Extract the [X, Y] coordinate from the center of the cell holding the provided text.  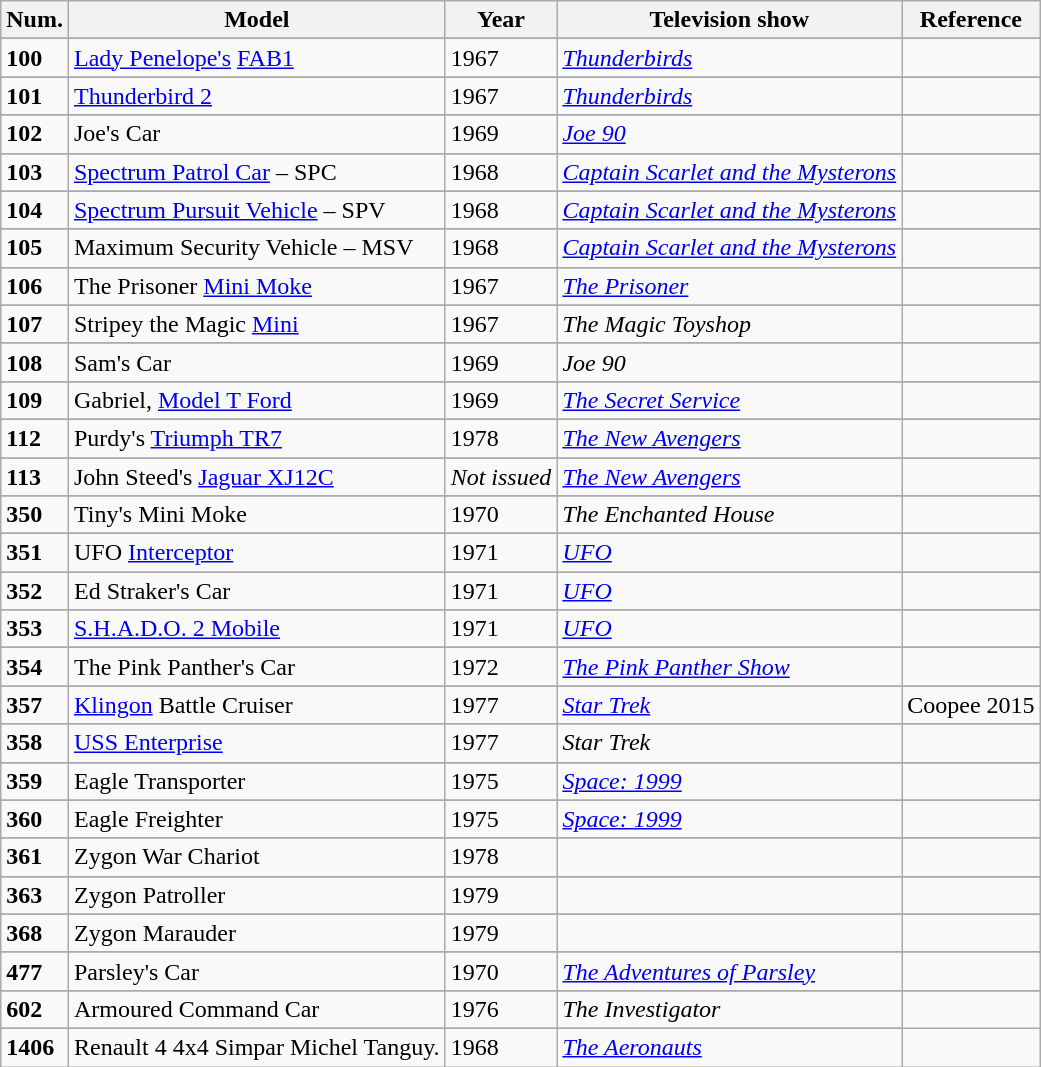
354 [35, 667]
106 [35, 286]
Zygon Patroller [256, 895]
The Prisoner [730, 286]
Ed Straker's Car [256, 591]
Stripey the Magic Mini [256, 324]
102 [35, 134]
UFO Interceptor [256, 553]
Sam's Car [256, 362]
Gabriel, Model T Ford [256, 400]
113 [35, 477]
Spectrum Pursuit Vehicle – SPV [256, 210]
Num. [35, 20]
368 [35, 933]
Klingon Battle Cruiser [256, 705]
602 [35, 1009]
353 [35, 629]
109 [35, 400]
357 [35, 705]
Armoured Command Car [256, 1009]
Year [501, 20]
Not issued [501, 477]
112 [35, 438]
103 [35, 172]
Renault 4 4x4 Simpar Michel Tanguy. [256, 1047]
Lady Penelope's FAB1 [256, 58]
The Prisoner Mini Moke [256, 286]
104 [35, 210]
359 [35, 781]
Eagle Freighter [256, 819]
Zygon War Chariot [256, 857]
Reference [971, 20]
Eagle Transporter [256, 781]
The Magic Toyshop [730, 324]
350 [35, 515]
Maximum Security Vehicle – MSV [256, 248]
107 [35, 324]
The Enchanted House [730, 515]
The Pink Panther's Car [256, 667]
351 [35, 553]
108 [35, 362]
352 [35, 591]
100 [35, 58]
Parsley's Car [256, 971]
Television show [730, 20]
1976 [501, 1009]
105 [35, 248]
S.H.A.D.O. 2 Mobile [256, 629]
Spectrum Patrol Car – SPC [256, 172]
477 [35, 971]
Zygon Marauder [256, 933]
The Adventures of Parsley [730, 971]
Tiny's Mini Moke [256, 515]
363 [35, 895]
John Steed's Jaguar XJ12C [256, 477]
1972 [501, 667]
Model [256, 20]
USS Enterprise [256, 743]
The Investigator [730, 1009]
358 [35, 743]
The Aeronauts [730, 1047]
Joe's Car [256, 134]
360 [35, 819]
1406 [35, 1047]
The Pink Panther Show [730, 667]
Thunderbird 2 [256, 96]
Purdy's Triumph TR7 [256, 438]
The Secret Service [730, 400]
361 [35, 857]
Coopee 2015 [971, 705]
101 [35, 96]
